Output the [x, y] coordinate of the center of the cell containing the given text.  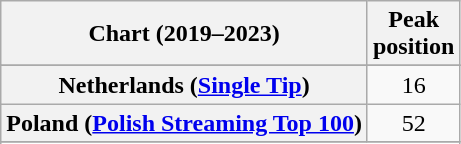
Netherlands (Single Tip) [184, 85]
52 [413, 123]
Poland (Polish Streaming Top 100) [184, 123]
16 [413, 85]
Peakposition [413, 34]
Chart (2019–2023) [184, 34]
